Search for the cell housing the specified text and yield its (X, Y) center coordinate. 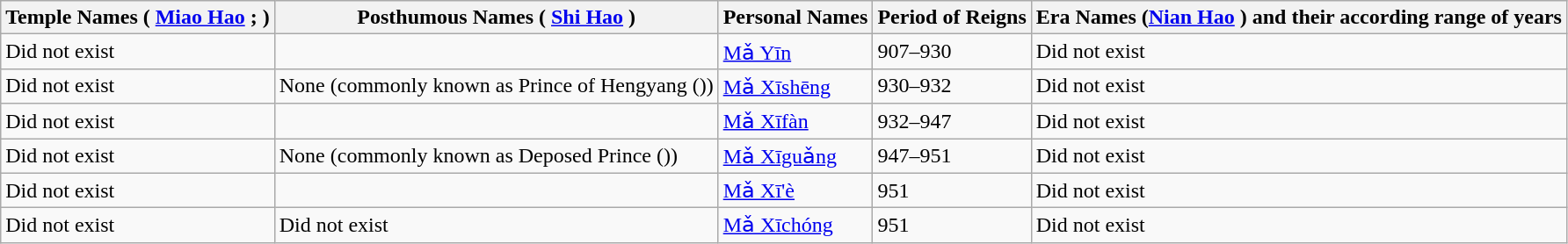
932–947 (952, 121)
Mǎ Xī'è (795, 190)
Posthumous Names ( Shi Hao ) (496, 18)
Period of Reigns (952, 18)
Temple Names ( Miao Hao ; ) (137, 18)
Mǎ Xīchóng (795, 226)
Mǎ Xīshēng (795, 86)
Mǎ Xīguǎng (795, 156)
Personal Names (795, 18)
947–951 (952, 156)
None (commonly known as Prince of Hengyang ()) (496, 86)
Mǎ Yīn (795, 52)
None (commonly known as Deposed Prince ()) (496, 156)
Era Names (Nian Hao ) and their according range of years (1299, 18)
Mǎ Xīfàn (795, 121)
907–930 (952, 52)
930–932 (952, 86)
